Determine the (X, Y) coordinate at the center of the cell enclosing the given text.  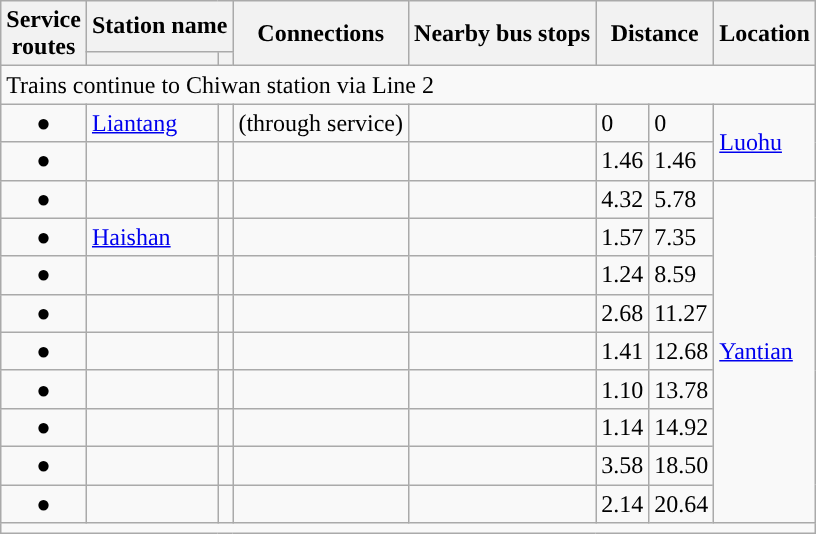
Yantian (765, 352)
18.50 (682, 465)
7.35 (682, 237)
3.58 (622, 465)
5.78 (682, 199)
Luohu (765, 142)
1.57 (622, 237)
4.32 (622, 199)
Trains continue to Chiwan station via Line 2 (408, 85)
13.78 (682, 389)
Distance (655, 34)
1.10 (622, 389)
Nearby bus stops (502, 34)
1.14 (622, 427)
1.41 (622, 351)
Location (765, 34)
Haishan (152, 237)
20.64 (682, 503)
Liantang (152, 123)
2.68 (622, 313)
12.68 (682, 351)
2.14 (622, 503)
1.24 (622, 275)
11.27 (682, 313)
Connections (321, 34)
(through service) (321, 123)
Station name (159, 26)
8.59 (682, 275)
14.92 (682, 427)
Serviceroutes (44, 34)
